Scan for the cell matching the given text and deliver its (x, y) coordinate at center. 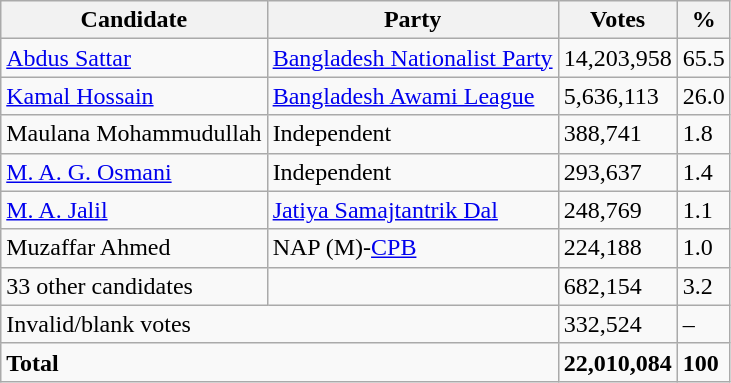
1.8 (704, 134)
3.2 (704, 286)
248,769 (618, 210)
100 (704, 362)
332,524 (618, 324)
33 other candidates (134, 286)
1.1 (704, 210)
1.0 (704, 248)
14,203,958 (618, 58)
Candidate (134, 20)
224,188 (618, 248)
682,154 (618, 286)
5,636,113 (618, 96)
1.4 (704, 172)
22,010,084 (618, 362)
293,637 (618, 172)
% (704, 20)
388,741 (618, 134)
Muzaffar Ahmed (134, 248)
M. A. G. Osmani (134, 172)
Abdus Sattar (134, 58)
Bangladesh Awami League (412, 96)
Total (280, 362)
Bangladesh Nationalist Party (412, 58)
Jatiya Samajtantrik Dal (412, 210)
Votes (618, 20)
Invalid/blank votes (280, 324)
26.0 (704, 96)
Kamal Hossain (134, 96)
NAP (M)-CPB (412, 248)
– (704, 324)
65.5 (704, 58)
Maulana Mohammudullah (134, 134)
Party (412, 20)
M. A. Jalil (134, 210)
